Output the [x, y] coordinate of the center of the cell containing the given text.  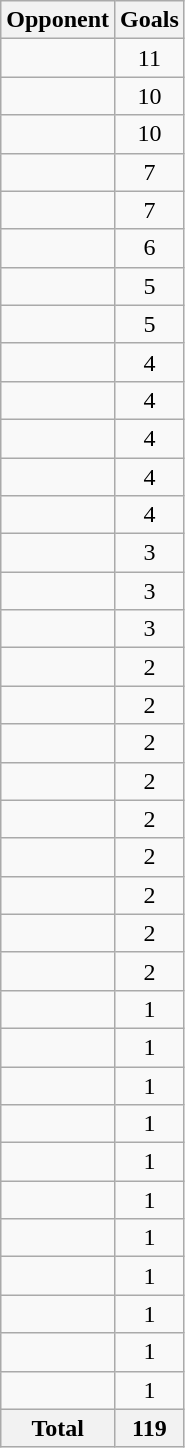
119 [150, 1428]
Opponent [58, 20]
11 [150, 58]
Goals [150, 20]
Total [58, 1428]
6 [150, 248]
